Identify which cell holds the provided text, then report its [x, y] central coordinate. 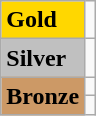
Silver [43, 58]
Bronze [43, 96]
Gold [43, 20]
